Pinpoint the cell where the given text exists, returning its [X, Y] midpoint coordinate. 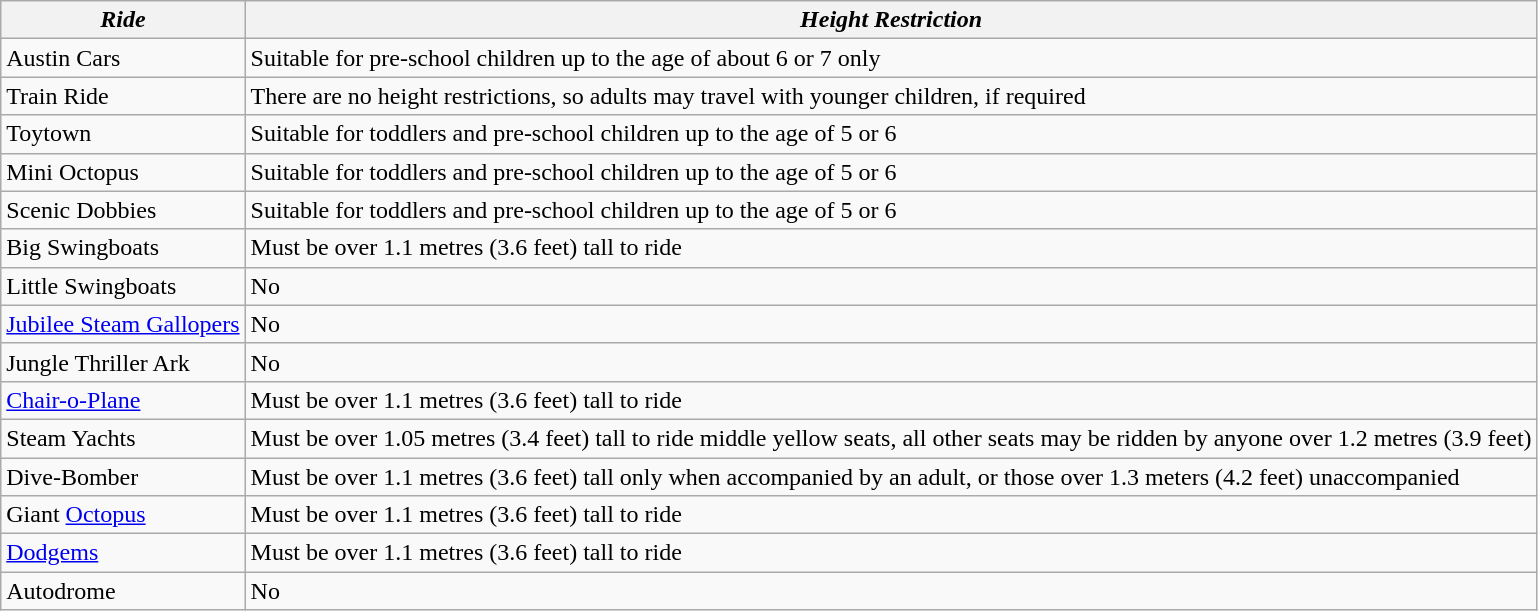
Jubilee Steam Gallopers [123, 324]
Height Restriction [891, 20]
Big Swingboats [123, 248]
Must be over 1.05 metres (3.4 feet) tall to ride middle yellow seats, all other seats may be ridden by anyone over 1.2 metres (3.9 feet) [891, 438]
Austin Cars [123, 58]
Scenic Dobbies [123, 210]
There are no height restrictions, so adults may travel with younger children, if required [891, 96]
Mini Octopus [123, 172]
Ride [123, 20]
Dodgems [123, 553]
Autodrome [123, 591]
Must be over 1.1 metres (3.6 feet) tall only when accompanied by an adult, or those over 1.3 meters (4.2 feet) unaccompanied [891, 477]
Steam Yachts [123, 438]
Dive-Bomber [123, 477]
Jungle Thriller Ark [123, 362]
Chair-o-Plane [123, 400]
Toytown [123, 134]
Suitable for pre-school children up to the age of about 6 or 7 only [891, 58]
Little Swingboats [123, 286]
Giant Octopus [123, 515]
Train Ride [123, 96]
